Identify which cell holds the provided text, then report its (X, Y) central coordinate. 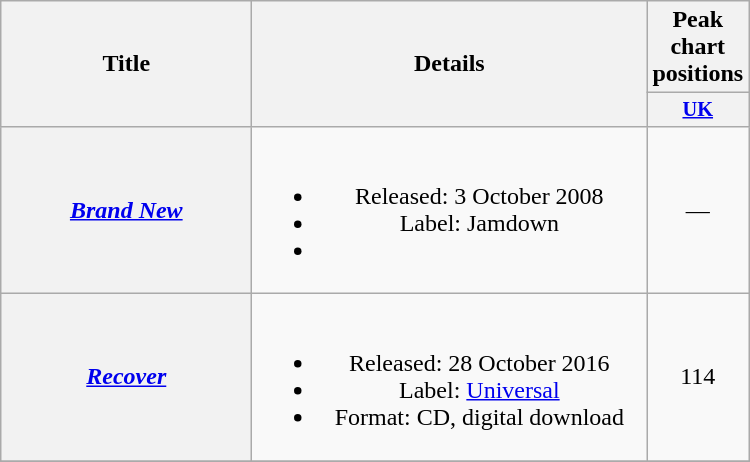
Recover (126, 378)
Details (450, 64)
Title (126, 64)
Released: 28 October 2016Label: UniversalFormat: CD, digital download (450, 378)
Brand New (126, 210)
Peak chart positions (698, 47)
Released: 3 October 2008Label: Jamdown (450, 210)
— (698, 210)
114 (698, 378)
UK (698, 110)
